Return the [X, Y] coordinate for the center point of the cell that contains the specified text.  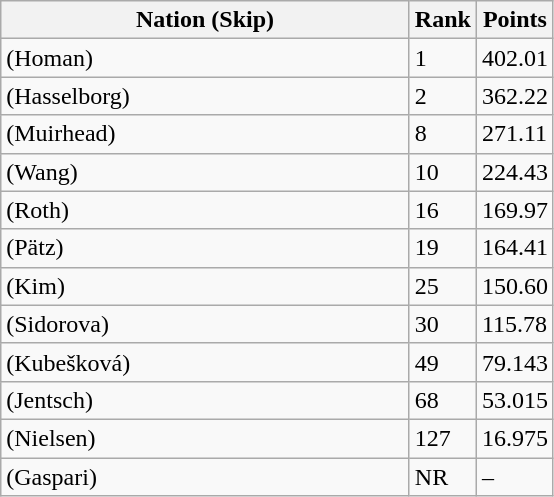
25 [442, 286]
150.60 [514, 286]
2 [442, 96]
8 [442, 134]
1 [442, 58]
79.143 [514, 362]
10 [442, 172]
NR [442, 477]
(Jentsch) [206, 400]
(Homan) [206, 58]
49 [442, 362]
(Hasselborg) [206, 96]
Nation (Skip) [206, 20]
127 [442, 438]
169.97 [514, 210]
19 [442, 248]
(Sidorova) [206, 324]
68 [442, 400]
402.01 [514, 58]
Points [514, 20]
53.015 [514, 400]
16 [442, 210]
(Nielsen) [206, 438]
Rank [442, 20]
362.22 [514, 96]
115.78 [514, 324]
(Muirhead) [206, 134]
271.11 [514, 134]
30 [442, 324]
(Kubešková) [206, 362]
(Gaspari) [206, 477]
16.975 [514, 438]
(Roth) [206, 210]
224.43 [514, 172]
– [514, 477]
(Pätz) [206, 248]
(Kim) [206, 286]
(Wang) [206, 172]
164.41 [514, 248]
